Locate the cell with the specified text and output its [X, Y] center coordinate. 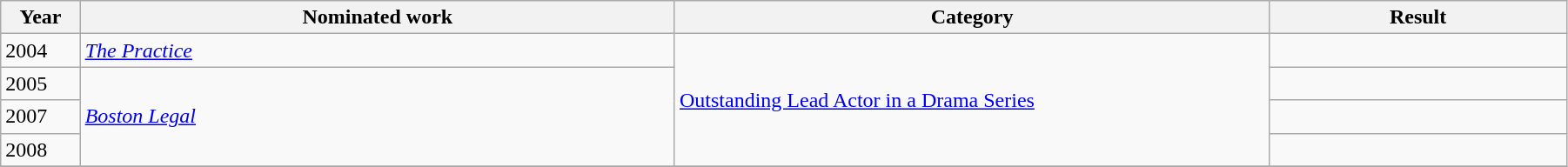
2007 [40, 117]
Outstanding Lead Actor in a Drama Series [971, 100]
The Practice [378, 50]
Nominated work [378, 17]
2005 [40, 83]
Result [1418, 17]
Boston Legal [378, 117]
Category [971, 17]
2008 [40, 150]
Year [40, 17]
2004 [40, 50]
